Identify which cell holds the provided text, then report its [x, y] central coordinate. 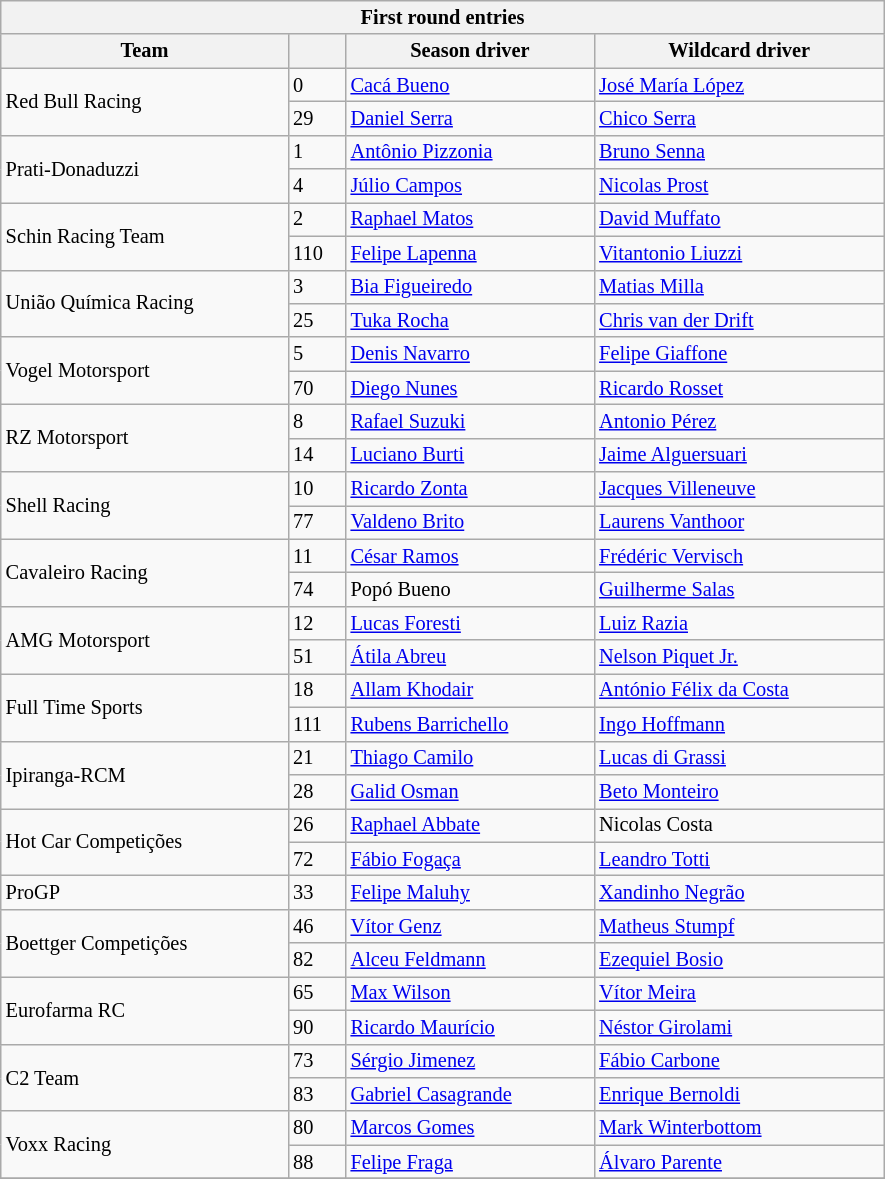
Matias Milla [739, 287]
Denis Navarro [470, 354]
88 [316, 1162]
Ricardo Maurício [470, 1027]
Gabriel Casagrande [470, 1094]
Leandro Totti [739, 859]
Thiago Camilo [470, 758]
82 [316, 960]
74 [316, 589]
Xandinho Negrão [739, 892]
0 [316, 85]
Diego Nunes [470, 388]
César Ramos [470, 556]
Vogel Motorsport [144, 370]
ProGP [144, 892]
Team [144, 51]
José María López [739, 85]
Vítor Meira [739, 993]
110 [316, 253]
Lucas di Grassi [739, 758]
Voxx Racing [144, 1144]
Allam Khodair [470, 690]
Fábio Fogaça [470, 859]
Daniel Serra [470, 118]
28 [316, 791]
Ipiranga-RCM [144, 774]
Vitantonio Liuzzi [739, 253]
21 [316, 758]
Ingo Hoffmann [739, 724]
Sérgio Jimenez [470, 1061]
AMG Motorsport [144, 640]
1 [316, 152]
António Félix da Costa [739, 690]
51 [316, 657]
10 [316, 489]
25 [316, 320]
Bruno Senna [739, 152]
Frédéric Vervisch [739, 556]
Marcos Gomes [470, 1128]
8 [316, 421]
Shell Racing [144, 506]
46 [316, 926]
David Muffato [739, 219]
Fábio Carbone [739, 1061]
Felipe Maluhy [470, 892]
26 [316, 825]
Raphael Abbate [470, 825]
2 [316, 219]
Luciano Burti [470, 455]
Bia Figueiredo [470, 287]
Nicolas Costa [739, 825]
Jacques Villeneuve [739, 489]
Jaime Alguersuari [739, 455]
Red Bull Racing [144, 102]
Rafael Suzuki [470, 421]
73 [316, 1061]
11 [316, 556]
Guilherme Salas [739, 589]
Antonio Pérez [739, 421]
Beto Monteiro [739, 791]
Rubens Barrichello [470, 724]
29 [316, 118]
Enrique Bernoldi [739, 1094]
Schin Racing Team [144, 236]
77 [316, 522]
Lucas Foresti [470, 623]
Wildcard driver [739, 51]
Galid Osman [470, 791]
Cacá Bueno [470, 85]
Season driver [470, 51]
Felipe Fraga [470, 1162]
União Química Racing [144, 304]
Hot Car Competições [144, 842]
Cavaleiro Racing [144, 572]
111 [316, 724]
90 [316, 1027]
Eurofarma RC [144, 1010]
5 [316, 354]
Felipe Lapenna [470, 253]
4 [316, 186]
Matheus Stumpf [739, 926]
RZ Motorsport [144, 438]
Antônio Pizzonia [470, 152]
Júlio Campos [470, 186]
Ricardo Rosset [739, 388]
3 [316, 287]
Álvaro Parente [739, 1162]
Vítor Genz [470, 926]
18 [316, 690]
C2 Team [144, 1078]
Luiz Razia [739, 623]
83 [316, 1094]
Néstor Girolami [739, 1027]
Boettger Competições [144, 942]
Nicolas Prost [739, 186]
Alceu Feldmann [470, 960]
14 [316, 455]
33 [316, 892]
Popó Bueno [470, 589]
Ricardo Zonta [470, 489]
12 [316, 623]
First round entries [443, 17]
Valdeno Brito [470, 522]
Chris van der Drift [739, 320]
Raphael Matos [470, 219]
70 [316, 388]
Prati-Donaduzzi [144, 168]
Laurens Vanthoor [739, 522]
Max Wilson [470, 993]
Ezequiel Bosio [739, 960]
Nelson Piquet Jr. [739, 657]
Mark Winterbottom [739, 1128]
Átila Abreu [470, 657]
72 [316, 859]
Full Time Sports [144, 706]
Tuka Rocha [470, 320]
Chico Serra [739, 118]
Felipe Giaffone [739, 354]
80 [316, 1128]
65 [316, 993]
